Capture the cell that displays the provided text and extract its (X, Y) central coordinate. 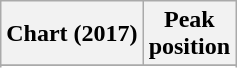
Chart (2017) (72, 34)
Peakposition (189, 34)
